Pinpoint the cell where the given text exists, returning its [x, y] midpoint coordinate. 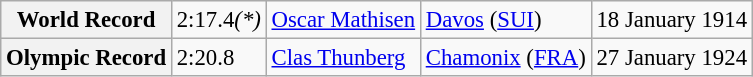
Clas Thunberg [343, 58]
2:17.4(*) [218, 20]
18 January 1914 [672, 20]
Davos (SUI) [506, 20]
2:20.8 [218, 58]
Olympic Record [86, 58]
27 January 1924 [672, 58]
World Record [86, 20]
Chamonix (FRA) [506, 58]
Oscar Mathisen [343, 20]
